Detect which cell encompasses the target text, then output its (X, Y) center coordinate. 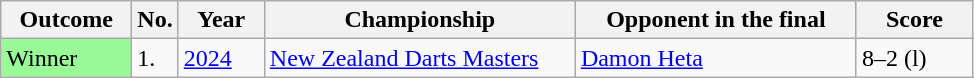
Outcome (66, 20)
Championship (420, 20)
Damon Heta (716, 58)
2024 (221, 58)
Opponent in the final (716, 20)
Winner (66, 58)
No. (155, 20)
1. (155, 58)
8–2 (l) (914, 58)
Score (914, 20)
Year (221, 20)
New Zealand Darts Masters (420, 58)
